Return the (X, Y) coordinate for the center point of the cell that contains the specified text.  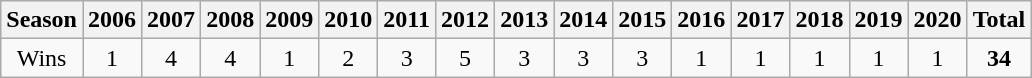
2009 (290, 20)
2020 (938, 20)
2016 (702, 20)
2 (348, 58)
2011 (407, 20)
5 (466, 58)
2010 (348, 20)
2013 (524, 20)
2008 (230, 20)
2017 (760, 20)
2012 (466, 20)
Total (999, 20)
Wins (42, 58)
2007 (172, 20)
Season (42, 20)
2006 (112, 20)
34 (999, 58)
2015 (642, 20)
2014 (584, 20)
2019 (878, 20)
2018 (820, 20)
